For the text-containing cell, return its midpoint in [x, y] coordinate format. 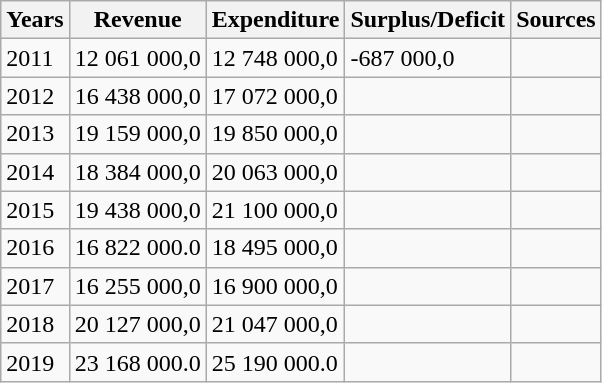
17 072 000,0 [276, 96]
19 850 000,0 [276, 134]
16 822 000.0 [138, 248]
16 900 000,0 [276, 286]
21 100 000,0 [276, 210]
19 438 000,0 [138, 210]
2015 [35, 210]
2014 [35, 172]
19 159 000,0 [138, 134]
Sources [556, 20]
18 384 000,0 [138, 172]
2019 [35, 362]
Years [35, 20]
Expenditure [276, 20]
2013 [35, 134]
21 047 000,0 [276, 324]
2017 [35, 286]
Revenue [138, 20]
25 190 000.0 [276, 362]
12 061 000,0 [138, 58]
16 438 000,0 [138, 96]
16 255 000,0 [138, 286]
2011 [35, 58]
-687 000,0 [428, 58]
18 495 000,0 [276, 248]
2018 [35, 324]
20 127 000,0 [138, 324]
2016 [35, 248]
20 063 000,0 [276, 172]
Surplus/Deficit [428, 20]
2012 [35, 96]
23 168 000.0 [138, 362]
12 748 000,0 [276, 58]
